Return (x, y) of the center of cell containing provided text 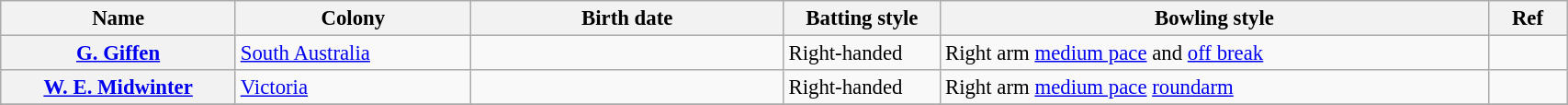
Right arm medium pace and off break (1214, 53)
G. Giffen (118, 53)
Bowling style (1214, 18)
Ref (1527, 18)
Birth date (626, 18)
Right arm medium pace roundarm (1214, 87)
Victoria (353, 87)
W. E. Midwinter (118, 87)
Batting style (862, 18)
Name (118, 18)
Colony (353, 18)
South Australia (353, 53)
